Determine the [X, Y] coordinate at the center of the cell enclosing the given text.  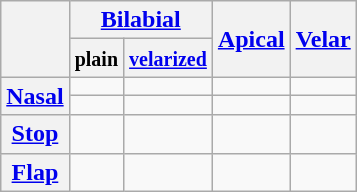
Bilabial [140, 20]
Stop [35, 134]
Velar [323, 39]
Apical [251, 39]
velarized [168, 58]
Flap [35, 172]
Nasal [35, 96]
plain [96, 58]
